Output the [X, Y] coordinate of the center of the cell containing the given text.  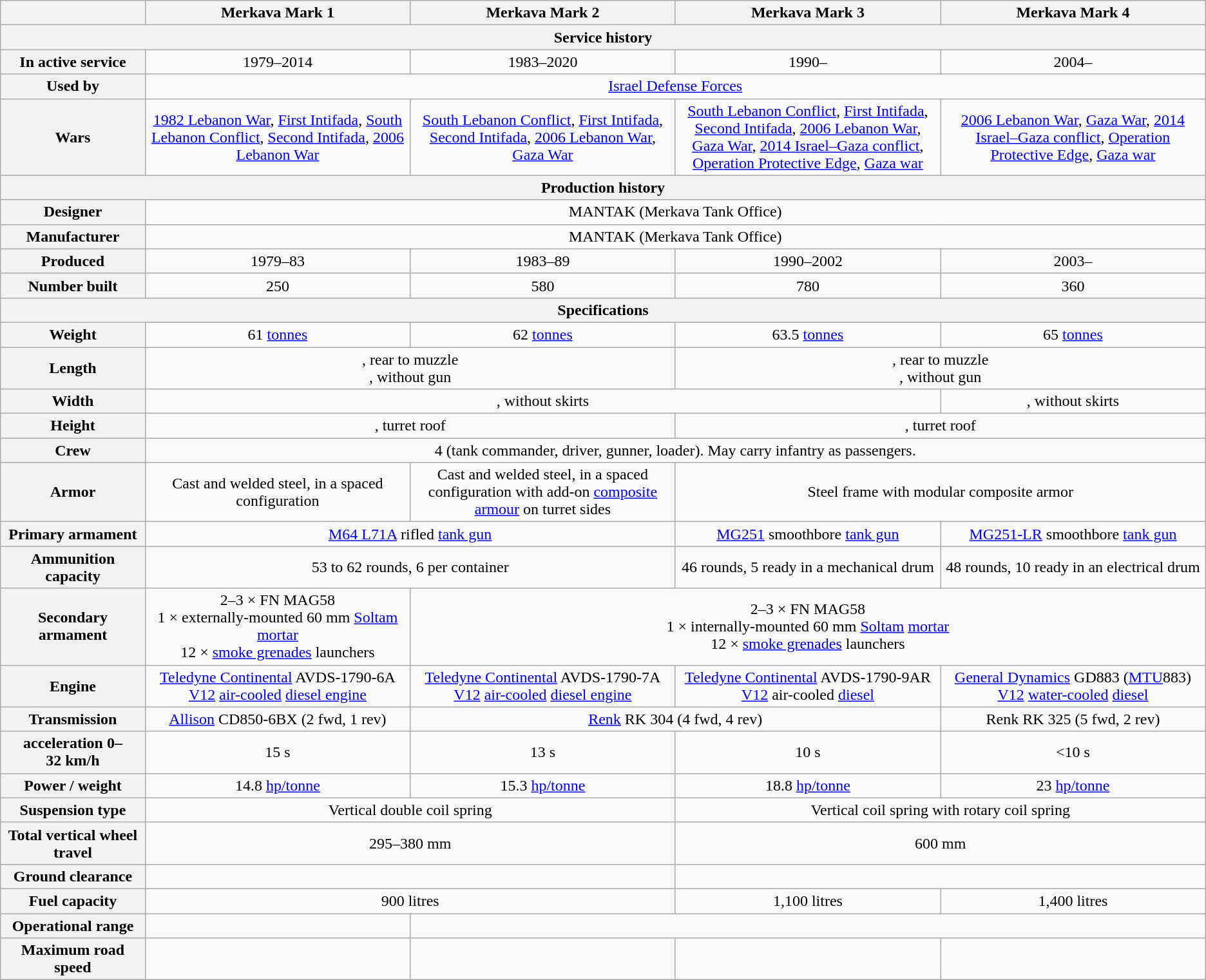
1,100 litres [808, 901]
580 [542, 285]
Width [73, 401]
Operational range [73, 926]
Vertical coil spring with rotary coil spring [941, 810]
53 to 62 rounds, 6 per container [410, 567]
13 s [542, 753]
Teledyne Continental AVDS-1790-6A V12 air-cooled diesel engine [277, 686]
South Lebanon Conflict, First Intifada, Second Intifada, 2006 Lebanon War, Gaza War [542, 137]
Fuel capacity [73, 901]
1982 Lebanon War, First Intifada, South Lebanon Conflict, Second Intifada, 2006 Lebanon War [277, 137]
10 s [808, 753]
<10 s [1073, 753]
Used by [73, 86]
15 s [277, 753]
360 [1073, 285]
Renk RK 304 (4 fwd, 4 rev) [675, 719]
Service history [603, 37]
Production history [603, 187]
Wars [73, 137]
Merkava Mark 4 [1073, 13]
Renk RK 325 (5 fwd, 2 rev) [1073, 719]
Manufacturer [73, 236]
2006 Lebanon War, Gaza War, 2014 Israel–Gaza conflict, Operation Protective Edge, Gaza war [1073, 137]
Transmission [73, 719]
62 tonnes [542, 334]
2–3 × FN MAG581 × externally-mounted 60 mm Soltam mortar12 × smoke grenades launchers [277, 626]
Suspension type [73, 810]
Crew [73, 450]
Produced [73, 261]
1979–2014 [277, 62]
M64 L71A rifled tank gun [410, 534]
1979–83 [277, 261]
63.5 tonnes [808, 334]
780 [808, 285]
Number built [73, 285]
Cast and welded steel, in a spaced configuration [277, 492]
1,400 litres [1073, 901]
Vertical double coil spring [410, 810]
250 [277, 285]
Steel frame with modular composite armor [941, 492]
Specifications [603, 310]
Merkava Mark 3 [808, 13]
600 mm [941, 843]
Merkava Mark 1 [277, 13]
18.8 hp/tonne [808, 785]
1983–2020 [542, 62]
2004– [1073, 62]
46 rounds, 5 ready in a mechanical drum [808, 567]
1983–89 [542, 261]
South Lebanon Conflict, First Intifada, Second Intifada, 2006 Lebanon War, Gaza War, 2014 Israel–Gaza conflict, Operation Protective Edge, Gaza war [808, 137]
Maximum road speed [73, 959]
Secondary armament [73, 626]
1990– [808, 62]
900 litres [410, 901]
Teledyne Continental AVDS-1790-9AR V12 air-cooled diesel [808, 686]
Israel Defense Forces [675, 86]
Allison CD850-6BX (2 fwd, 1 rev) [277, 719]
Height [73, 426]
General Dynamics GD883 (MTU883) V12 water-cooled diesel [1073, 686]
4 (tank commander, driver, gunner, loader). May carry infantry as passengers. [675, 450]
acceleration 0–32 km/h [73, 753]
48 rounds, 10 ready in an electrical drum [1073, 567]
Ground clearance [73, 876]
Ammunition capacity [73, 567]
Total vertical wheel travel [73, 843]
61 tonnes [277, 334]
Designer [73, 212]
Power / weight [73, 785]
Cast and welded steel, in a spaced configuration with add-on composite armour on turret sides [542, 492]
MG251-LR smoothbore tank gun [1073, 534]
65 tonnes [1073, 334]
Primary armament [73, 534]
Length [73, 367]
MG251 smoothbore tank gun [808, 534]
295–380 mm [410, 843]
Merkava Mark 2 [542, 13]
1990–2002 [808, 261]
14.8 hp/tonne [277, 785]
23 hp/tonne [1073, 785]
2–3 × FN MAG581 × internally-mounted 60 mm Soltam mortar12 × smoke grenades launchers [808, 626]
2003– [1073, 261]
Engine [73, 686]
15.3 hp/tonne [542, 785]
Armor [73, 492]
In active service [73, 62]
Weight [73, 334]
Teledyne Continental AVDS-1790-7A V12 air-cooled diesel engine [542, 686]
